Locate the cell with the specified text and output its [x, y] center coordinate. 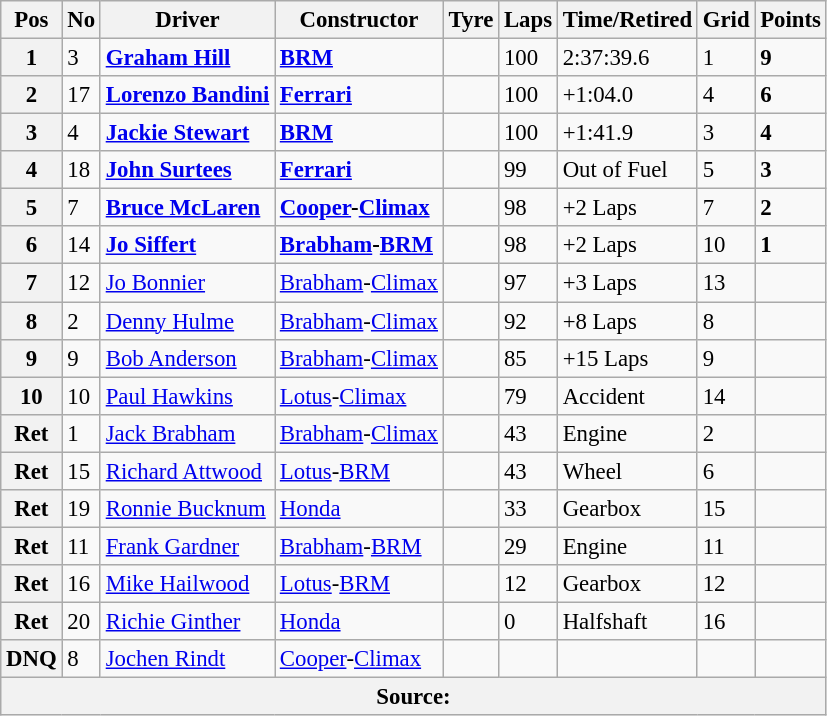
Lotus-Climax [360, 396]
29 [528, 546]
+8 Laps [627, 321]
Bob Anderson [187, 358]
Laps [528, 20]
Wheel [627, 471]
Jo Bonnier [187, 283]
Jo Siffert [187, 245]
Constructor [360, 20]
92 [528, 321]
Denny Hulme [187, 321]
Frank Gardner [187, 546]
Jackie Stewart [187, 133]
Jack Brabham [187, 433]
+1:04.0 [627, 95]
85 [528, 358]
No [81, 20]
Paul Hawkins [187, 396]
Ronnie Bucknum [187, 509]
Source: [414, 697]
33 [528, 509]
Tyre [470, 20]
Out of Fuel [627, 170]
Driver [187, 20]
Graham Hill [187, 58]
Points [790, 20]
20 [81, 621]
19 [81, 509]
+15 Laps [627, 358]
John Surtees [187, 170]
17 [81, 95]
Richie Ginther [187, 621]
2:37:39.6 [627, 58]
DNQ [32, 659]
13 [726, 283]
Richard Attwood [187, 471]
Lorenzo Bandini [187, 95]
79 [528, 396]
+1:41.9 [627, 133]
Mike Hailwood [187, 584]
Bruce McLaren [187, 208]
+3 Laps [627, 283]
Accident [627, 396]
99 [528, 170]
18 [81, 170]
97 [528, 283]
Halfshaft [627, 621]
Pos [32, 20]
0 [528, 621]
Grid [726, 20]
Jochen Rindt [187, 659]
Time/Retired [627, 20]
